Return the [X, Y] coordinate for the center point of the cell that contains the specified text.  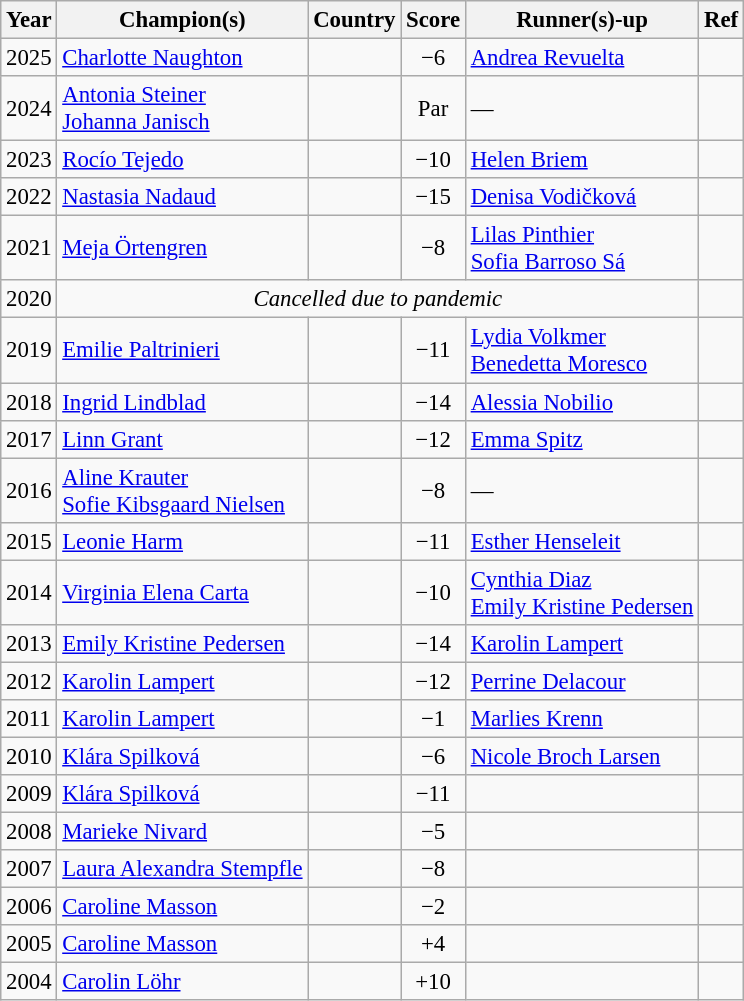
Emma Spitz [582, 439]
Nicole Broch Larsen [582, 756]
Perrine Delacour [582, 681]
2007 [29, 869]
Ingrid Lindblad [182, 402]
Lydia Volkmer Benedetta Moresco [582, 350]
Champion(s) [182, 20]
2021 [29, 248]
2019 [29, 350]
Cancelled due to pandemic [378, 299]
Marieke Nivard [182, 832]
2016 [29, 490]
2015 [29, 541]
Denisa Vodičková [582, 197]
2020 [29, 299]
Aline KrauterSofie Kibsgaard Nielsen [182, 490]
2006 [29, 907]
Antonia SteinerJohanna Janisch [182, 108]
Helen Briem [582, 160]
Year [29, 20]
2017 [29, 439]
Andrea Revuelta [582, 58]
Emilie Paltrinieri [182, 350]
Linn Grant [182, 439]
+10 [434, 982]
−1 [434, 719]
Country [354, 20]
2010 [29, 756]
Alessia Nobilio [582, 402]
−2 [434, 907]
Leonie Harm [182, 541]
Esther Henseleit [582, 541]
2008 [29, 832]
2014 [29, 592]
Laura Alexandra Stempfle [182, 869]
Nastasia Nadaud [182, 197]
2009 [29, 794]
2005 [29, 944]
Cynthia Diaz Emily Kristine Pedersen [582, 592]
2025 [29, 58]
2022 [29, 197]
+4 [434, 944]
Carolin Löhr [182, 982]
−15 [434, 197]
2012 [29, 681]
Rocío Tejedo [182, 160]
−5 [434, 832]
Runner(s)-up [582, 20]
Charlotte Naughton [182, 58]
2004 [29, 982]
Marlies Krenn [582, 719]
2018 [29, 402]
Ref [722, 20]
2011 [29, 719]
Emily Kristine Pedersen [182, 644]
2023 [29, 160]
2024 [29, 108]
Lilas Pinthier Sofia Barroso Sá [582, 248]
2013 [29, 644]
Meja Örtengren [182, 248]
Score [434, 20]
Virginia Elena Carta [182, 592]
Par [434, 108]
